Locate the cell with the specified text and output its (x, y) center coordinate. 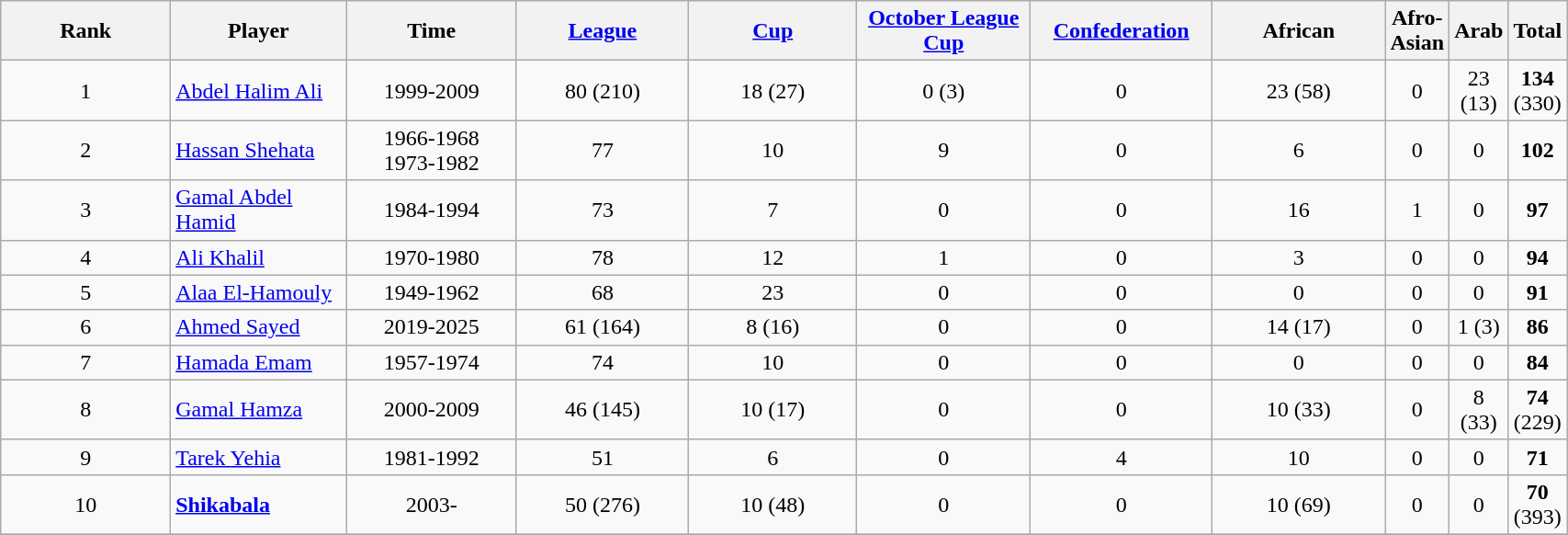
61 (164) (603, 327)
51 (603, 457)
2000-2009 (432, 410)
Gamal Hamza (259, 410)
46 (145) (603, 410)
Shikabala (259, 504)
1966-19681973-1982 (432, 151)
80 (210) (603, 90)
94 (1538, 257)
Gamal Abdel Hamid (259, 210)
2 (86, 151)
71 (1538, 457)
1981-1992 (432, 457)
1957-1974 (432, 362)
74 (229) (1538, 410)
Confederation (1122, 31)
Hamada Emam (259, 362)
73 (603, 210)
18 (27) (773, 90)
10 (48) (773, 504)
October League Cup (944, 31)
1984-1994 (432, 210)
74 (603, 362)
Hassan Shehata (259, 151)
23 (773, 292)
1999-2009 (432, 90)
12 (773, 257)
1 (3) (1479, 327)
5 (86, 292)
8 (86, 410)
8 (16) (773, 327)
16 (1299, 210)
2003- (432, 504)
Afro-Asian (1417, 31)
77 (603, 151)
Alaa El-Hamouly (259, 292)
Rank (86, 31)
Cup (773, 31)
1949-1962 (432, 292)
Ahmed Sayed (259, 327)
50 (276) (603, 504)
League (603, 31)
134 (330) (1538, 90)
African (1299, 31)
68 (603, 292)
10 (33) (1299, 410)
84 (1538, 362)
91 (1538, 292)
0 (3) (944, 90)
Abdel Halim Ali (259, 90)
Time (432, 31)
14 (17) (1299, 327)
70 (393) (1538, 504)
Player (259, 31)
23 (58) (1299, 90)
Arab (1479, 31)
Total (1538, 31)
10 (69) (1299, 504)
97 (1538, 210)
1970-1980 (432, 257)
10 (17) (773, 410)
78 (603, 257)
Ali Khalil (259, 257)
23 (13) (1479, 90)
8 (33) (1479, 410)
86 (1538, 327)
102 (1538, 151)
2019-2025 (432, 327)
Tarek Yehia (259, 457)
